Provide the [x, y] coordinate of the cell's center where the given text is located.  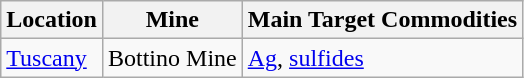
Bottino Mine [172, 58]
Ag, sulfides [382, 58]
Tuscany [52, 58]
Location [52, 20]
Main Target Commodities [382, 20]
Mine [172, 20]
